Detect which cell encompasses the target text, then output its (X, Y) center coordinate. 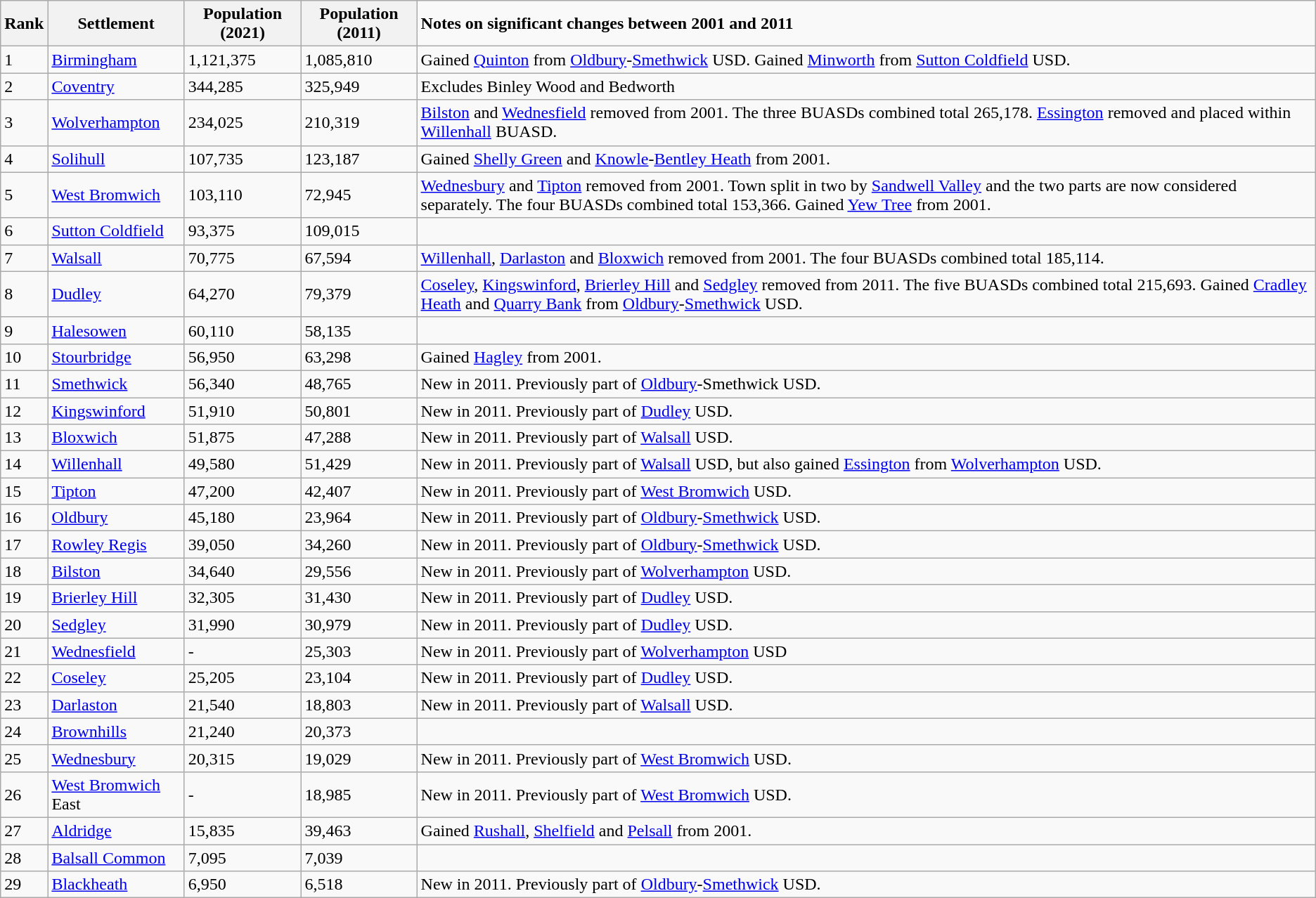
17 (24, 545)
Coventry (116, 86)
18 (24, 571)
Darlaston (116, 705)
10 (24, 357)
19 (24, 598)
West Bromwich (116, 195)
34,640 (243, 571)
21,240 (243, 731)
Stourbridge (116, 357)
64,270 (243, 294)
Population (2011) (359, 24)
7,095 (243, 858)
24 (24, 731)
Birmingham (116, 60)
Bloxwich (116, 438)
Bilston (116, 571)
Wolverhampton (116, 122)
5 (24, 195)
13 (24, 438)
23,104 (359, 678)
50,801 (359, 411)
70,775 (243, 258)
72,945 (359, 195)
210,319 (359, 122)
New in 2011. Previously part of Walsall USD, but also gained Essington from Wolverhampton USD. (866, 464)
Walsall (116, 258)
Sutton Coldfield (116, 231)
25,205 (243, 678)
20,373 (359, 731)
Rowley Regis (116, 545)
Kingswinford (116, 411)
Dudley (116, 294)
16 (24, 518)
18,803 (359, 705)
93,375 (243, 231)
1,121,375 (243, 60)
Rank (24, 24)
Wednesfield (116, 651)
7,039 (359, 858)
Willenhall, Darlaston and Bloxwich removed from 2001. The four BUASDs combined total 185,114. (866, 258)
22 (24, 678)
67,594 (359, 258)
Excludes Binley Wood and Bedworth (866, 86)
Balsall Common (116, 858)
Gained Rushall, Shelfield and Pelsall from 2001. (866, 831)
48,765 (359, 384)
21 (24, 651)
Smethwick (116, 384)
Brierley Hill (116, 598)
Gained Hagley from 2001. (866, 357)
20,315 (243, 758)
11 (24, 384)
Gained Shelly Green and Knowle-Bentley Heath from 2001. (866, 159)
31,430 (359, 598)
1,085,810 (359, 60)
39,463 (359, 831)
Halesowen (116, 330)
21,540 (243, 705)
15,835 (243, 831)
39,050 (243, 545)
23,964 (359, 518)
79,379 (359, 294)
8 (24, 294)
6,518 (359, 885)
14 (24, 464)
29 (24, 885)
19,029 (359, 758)
26 (24, 794)
18,985 (359, 794)
1 (24, 60)
32,305 (243, 598)
Gained Quinton from Oldbury-Smethwick USD. Gained Minworth from Sutton Coldfield USD. (866, 60)
New in 2011. Previously part of Wolverhampton USD (866, 651)
28 (24, 858)
4 (24, 159)
West Bromwich East (116, 794)
27 (24, 831)
6,950 (243, 885)
31,990 (243, 625)
325,949 (359, 86)
3 (24, 122)
15 (24, 491)
51,910 (243, 411)
60,110 (243, 330)
Sedgley (116, 625)
25 (24, 758)
Coseley (116, 678)
20 (24, 625)
Oldbury (116, 518)
58,135 (359, 330)
123,187 (359, 159)
Aldridge (116, 831)
103,110 (243, 195)
Wednesbury (116, 758)
Settlement (116, 24)
29,556 (359, 571)
7 (24, 258)
45,180 (243, 518)
109,015 (359, 231)
25,303 (359, 651)
51,429 (359, 464)
Notes on significant changes between 2001 and 2011 (866, 24)
Population (2021) (243, 24)
Willenhall (116, 464)
344,285 (243, 86)
12 (24, 411)
56,340 (243, 384)
23 (24, 705)
49,580 (243, 464)
New in 2011. Previously part of Wolverhampton USD. (866, 571)
51,875 (243, 438)
47,200 (243, 491)
Blackheath (116, 885)
Tipton (116, 491)
47,288 (359, 438)
6 (24, 231)
30,979 (359, 625)
Brownhills (116, 731)
2 (24, 86)
107,735 (243, 159)
Bilston and Wednesfield removed from 2001. The three BUASDs combined total 265,178. Essington removed and placed within Willenhall BUASD. (866, 122)
56,950 (243, 357)
9 (24, 330)
63,298 (359, 357)
34,260 (359, 545)
234,025 (243, 122)
42,407 (359, 491)
Solihull (116, 159)
